Return the [x, y] coordinate for the center point of the cell that contains the specified text.  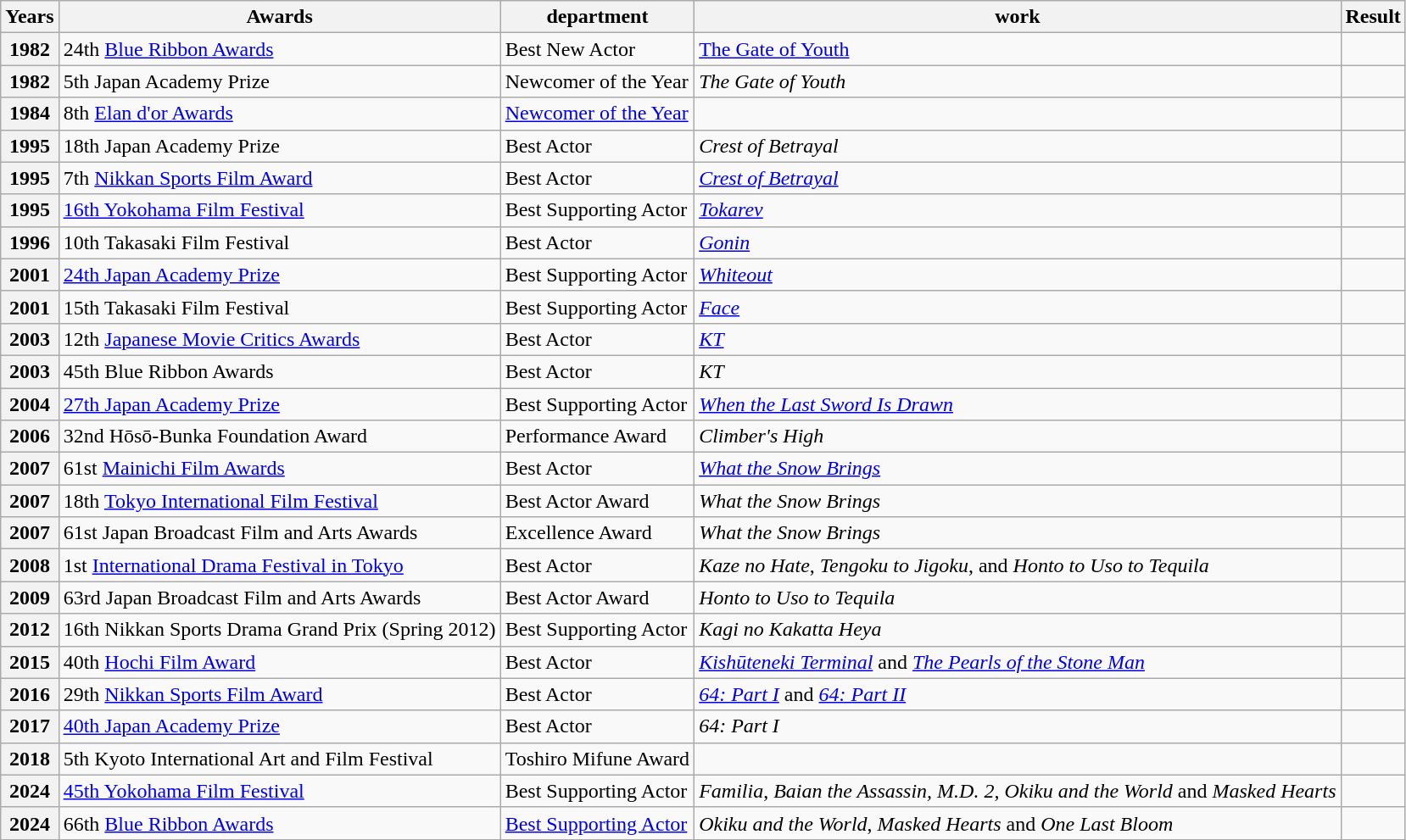
Kishūteneki Terminal and The Pearls of the Stone Man [1018, 662]
24th Japan Academy Prize [280, 275]
61st Mainichi Film Awards [280, 469]
45th Blue Ribbon Awards [280, 371]
Familia, Baian the Assassin, M.D. 2, Okiku and the World and Masked Hearts [1018, 791]
18th Japan Academy Prize [280, 146]
2004 [30, 404]
64: Part I [1018, 726]
10th Takasaki Film Festival [280, 242]
2008 [30, 565]
Best New Actor [597, 49]
2009 [30, 598]
66th Blue Ribbon Awards [280, 823]
Whiteout [1018, 275]
Toshiro Mifune Award [597, 759]
Kagi no Kakatta Heya [1018, 630]
2012 [30, 630]
Years [30, 17]
1st International Drama Festival in Tokyo [280, 565]
32nd Hōsō-Bunka Foundation Award [280, 437]
24th Blue Ribbon Awards [280, 49]
Tokarev [1018, 210]
12th Japanese Movie Critics Awards [280, 339]
8th Elan d'or Awards [280, 114]
Excellence Award [597, 533]
40th Japan Academy Prize [280, 726]
5th Japan Academy Prize [280, 81]
Face [1018, 307]
2015 [30, 662]
64: Part I and 64: Part II [1018, 694]
department [597, 17]
Honto to Uso to Tequila [1018, 598]
Okiku and the World, Masked Hearts and One Last Bloom [1018, 823]
63rd Japan Broadcast Film and Arts Awards [280, 598]
Gonin [1018, 242]
2006 [30, 437]
Performance Award [597, 437]
2017 [30, 726]
Result [1373, 17]
1984 [30, 114]
29th Nikkan Sports Film Award [280, 694]
18th Tokyo International Film Festival [280, 501]
5th Kyoto International Art and Film Festival [280, 759]
27th Japan Academy Prize [280, 404]
work [1018, 17]
When the Last Sword Is Drawn [1018, 404]
2018 [30, 759]
45th Yokohama Film Festival [280, 791]
1996 [30, 242]
40th Hochi Film Award [280, 662]
Awards [280, 17]
61st Japan Broadcast Film and Arts Awards [280, 533]
7th Nikkan Sports Film Award [280, 178]
2016 [30, 694]
16th Yokohama Film Festival [280, 210]
16th Nikkan Sports Drama Grand Prix (Spring 2012) [280, 630]
Climber's High [1018, 437]
15th Takasaki Film Festival [280, 307]
Kaze no Hate, Tengoku to Jigoku, and Honto to Uso to Tequila [1018, 565]
